Find where the given text appears and provide that cell's center as [X, Y] coordinate. 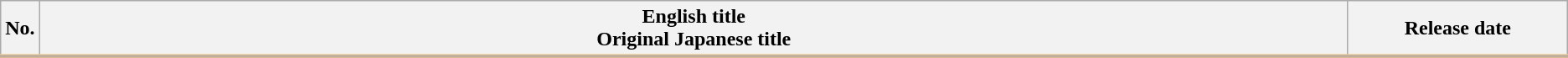
Release date [1457, 29]
No. [20, 29]
English title Original Japanese title [694, 29]
